Scan for the cell matching the given text and deliver its [X, Y] coordinate at center. 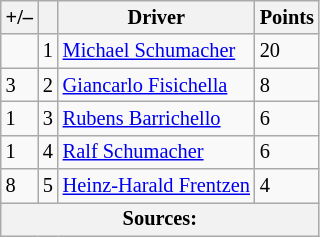
Points [287, 17]
Sources: [160, 219]
Driver [156, 17]
5 [48, 186]
Michael Schumacher [156, 51]
Rubens Barrichello [156, 118]
Ralf Schumacher [156, 152]
2 [48, 85]
20 [287, 51]
Heinz-Harald Frentzen [156, 186]
+/– [20, 17]
Giancarlo Fisichella [156, 85]
